Find where the given text appears and provide that cell's center as [X, Y] coordinate. 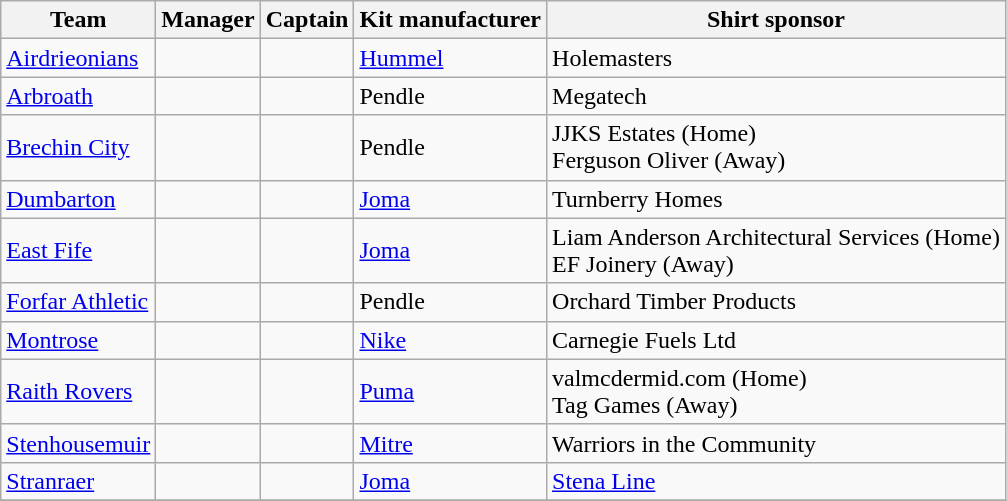
Team [78, 20]
Megatech [776, 96]
Raith Rovers [78, 392]
Warriors in the Community [776, 443]
Turnberry Homes [776, 199]
Captain [307, 20]
Dumbarton [78, 199]
Carnegie Fuels Ltd [776, 340]
Arbroath [78, 96]
Hummel [450, 58]
Nike [450, 340]
East Fife [78, 250]
Mitre [450, 443]
Holemasters [776, 58]
Manager [208, 20]
Orchard Timber Products [776, 302]
Forfar Athletic [78, 302]
Stena Line [776, 481]
JJKS Estates (Home)Ferguson Oliver (Away) [776, 148]
Puma [450, 392]
Stenhousemuir [78, 443]
Brechin City [78, 148]
Kit manufacturer [450, 20]
Montrose [78, 340]
Shirt sponsor [776, 20]
Liam Anderson Architectural Services (Home)EF Joinery (Away) [776, 250]
valmcdermid.com (Home)Tag Games (Away) [776, 392]
Airdrieonians [78, 58]
Stranraer [78, 481]
